Search for the cell housing the specified text and yield its [X, Y] center coordinate. 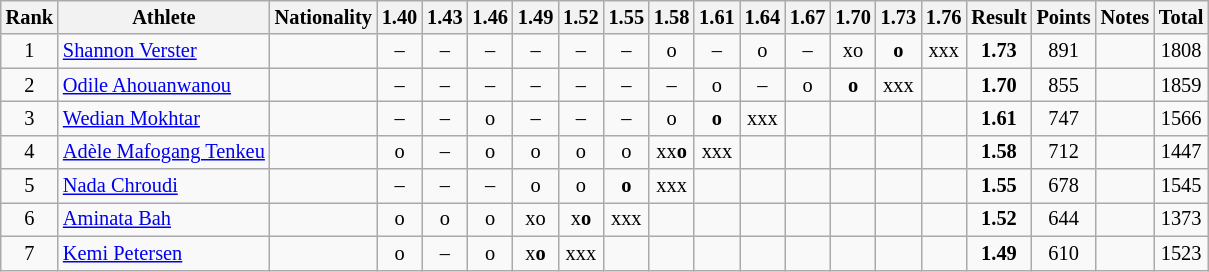
1.46 [490, 17]
Notes [1125, 17]
1545 [1181, 186]
1859 [1181, 85]
712 [1064, 152]
2 [30, 85]
891 [1064, 51]
1523 [1181, 253]
3 [30, 118]
Rank [30, 17]
1.40 [400, 17]
1808 [1181, 51]
747 [1064, 118]
1.43 [444, 17]
1.64 [762, 17]
678 [1064, 186]
1.76 [944, 17]
Result [998, 17]
5 [30, 186]
1566 [1181, 118]
1447 [1181, 152]
Shannon Verster [164, 51]
855 [1064, 85]
Points [1064, 17]
Total [1181, 17]
1373 [1181, 219]
xxo [672, 152]
Kemi Petersen [164, 253]
Athlete [164, 17]
Odile Ahouanwanou [164, 85]
Nada Chroudi [164, 186]
1.67 [808, 17]
Aminata Bah [164, 219]
610 [1064, 253]
Adèle Mafogang Tenkeu [164, 152]
Wedian Mokhtar [164, 118]
Nationality [324, 17]
7 [30, 253]
6 [30, 219]
644 [1064, 219]
1 [30, 51]
4 [30, 152]
